Capture the cell that displays the provided text and extract its [x, y] central coordinate. 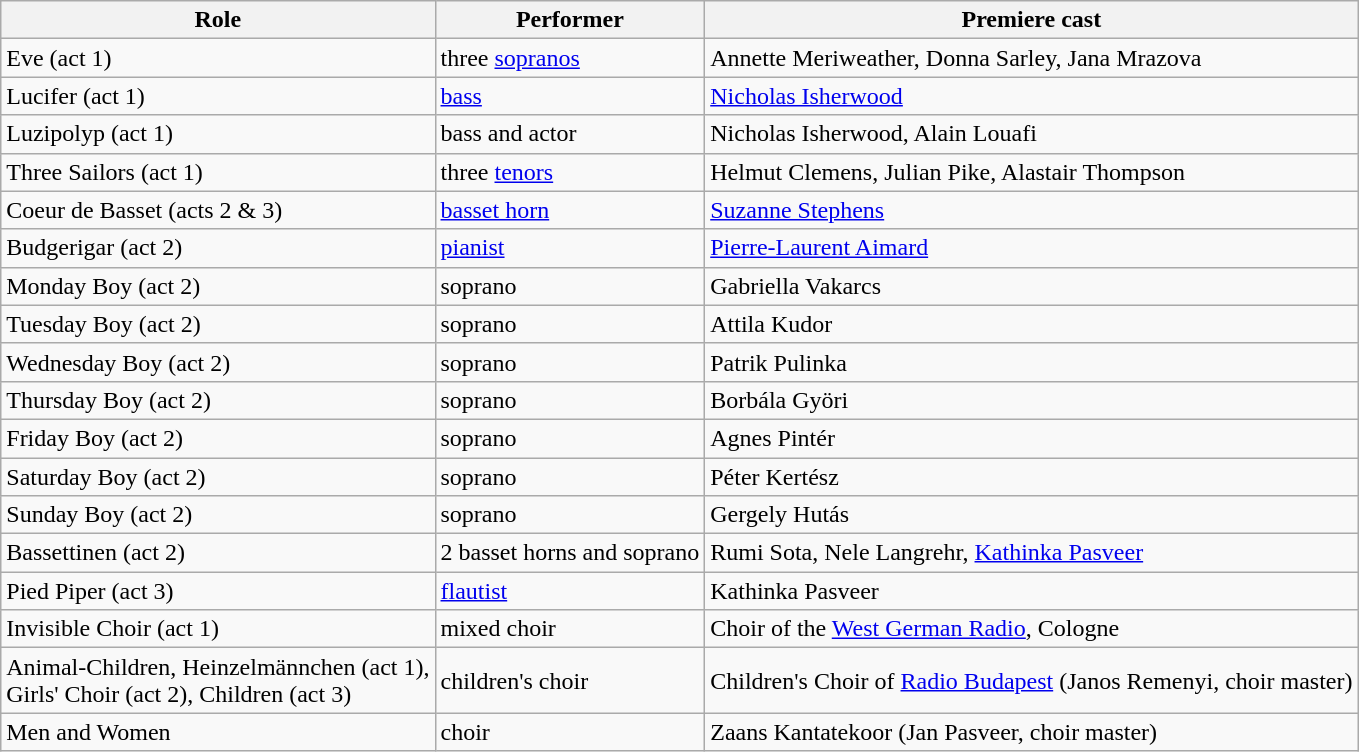
Rumi Sota, Nele Langrehr, Kathinka Pasveer [1032, 553]
Péter Kertész [1032, 477]
Pierre-Laurent Aimard [1032, 248]
Borbála Györi [1032, 400]
Wednesday Boy (act 2) [218, 362]
Lucifer (act 1) [218, 96]
Men and Women [218, 732]
three sopranos [570, 58]
basset horn [570, 210]
Luzipolyp (act 1) [218, 134]
Performer [570, 20]
Pied Piper (act 3) [218, 591]
Coeur de Basset (acts 2 & 3) [218, 210]
flautist [570, 591]
Invisible Choir (act 1) [218, 629]
Premiere cast [1032, 20]
Gabriella Vakarcs [1032, 286]
Animal-Children, Heinzelmännchen (act 1),Girls' Choir (act 2), Children (act 3) [218, 680]
Bassettinen (act 2) [218, 553]
bass and actor [570, 134]
Patrik Pulinka [1032, 362]
2 basset horns and soprano [570, 553]
three tenors [570, 172]
Helmut Clemens, Julian Pike, Alastair Thompson [1032, 172]
Role [218, 20]
Zaans Kantatekoor (Jan Pasveer, choir master) [1032, 732]
Sunday Boy (act 2) [218, 515]
children's choir [570, 680]
Eve (act 1) [218, 58]
Annette Meriweather, Donna Sarley, Jana Mrazova [1032, 58]
Children's Choir of Radio Budapest (Janos Remenyi, choir master) [1032, 680]
Choir of the West German Radio, Cologne [1032, 629]
Budgerigar (act 2) [218, 248]
Kathinka Pasveer [1032, 591]
Agnes Pintér [1032, 438]
Gergely Hutás [1032, 515]
pianist [570, 248]
bass [570, 96]
Friday Boy (act 2) [218, 438]
Suzanne Stephens [1032, 210]
Attila Kudor [1032, 324]
Saturday Boy (act 2) [218, 477]
Three Sailors (act 1) [218, 172]
Tuesday Boy (act 2) [218, 324]
mixed choir [570, 629]
Monday Boy (act 2) [218, 286]
Nicholas Isherwood [1032, 96]
Nicholas Isherwood, Alain Louafi [1032, 134]
Thursday Boy (act 2) [218, 400]
choir [570, 732]
